Locate the cell with the specified text and output its [x, y] center coordinate. 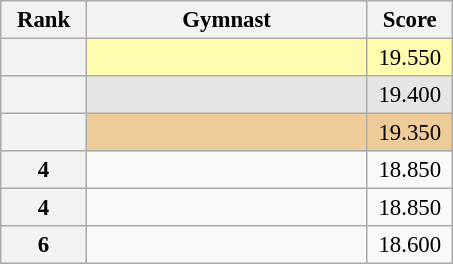
19.400 [410, 95]
Score [410, 20]
19.350 [410, 133]
Gymnast [226, 20]
19.550 [410, 58]
18.600 [410, 245]
Rank [44, 20]
6 [44, 245]
